Search for the cell housing the specified text and yield its [X, Y] center coordinate. 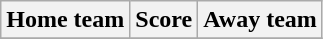
Away team [260, 20]
Score [164, 20]
Home team [66, 20]
